Search for the cell housing the specified text and yield its (x, y) center coordinate. 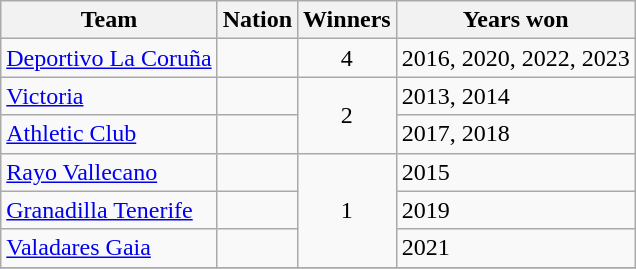
Years won (516, 20)
2017, 2018 (516, 134)
Athletic Club (109, 134)
Team (109, 20)
Rayo Vallecano (109, 172)
Valadares Gaia (109, 248)
2016, 2020, 2022, 2023 (516, 58)
Deportivo La Coruña (109, 58)
Granadilla Tenerife (109, 210)
2019 (516, 210)
1 (348, 210)
4 (348, 58)
Winners (348, 20)
2013, 2014 (516, 96)
2021 (516, 248)
Victoria (109, 96)
2 (348, 115)
Nation (257, 20)
2015 (516, 172)
